Detect which cell encompasses the target text, then output its [X, Y] center coordinate. 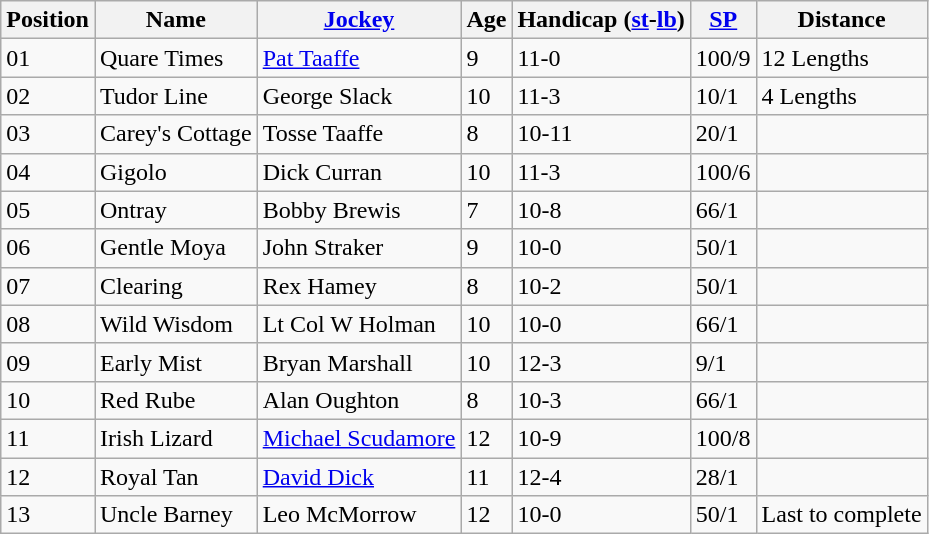
11-0 [601, 58]
Early Mist [176, 362]
Irish Lizard [176, 438]
06 [48, 248]
Leo McMorrow [359, 515]
Michael Scudamore [359, 438]
Gentle Moya [176, 248]
12-4 [601, 477]
Tosse Taaffe [359, 134]
20/1 [723, 134]
10-8 [601, 210]
Jockey [359, 20]
03 [48, 134]
Distance [842, 20]
Last to complete [842, 515]
SP [723, 20]
10-2 [601, 286]
Tudor Line [176, 96]
Age [486, 20]
100/9 [723, 58]
Quare Times [176, 58]
01 [48, 58]
Carey's Cottage [176, 134]
Red Rube [176, 400]
Name [176, 20]
Handicap (st-lb) [601, 20]
4 Lengths [842, 96]
Bryan Marshall [359, 362]
09 [48, 362]
Position [48, 20]
Lt Col W Holman [359, 324]
Clearing [176, 286]
Royal Tan [176, 477]
12-3 [601, 362]
10/1 [723, 96]
100/6 [723, 172]
Uncle Barney [176, 515]
10-11 [601, 134]
05 [48, 210]
Pat Taaffe [359, 58]
02 [48, 96]
Bobby Brewis [359, 210]
13 [48, 515]
04 [48, 172]
10-3 [601, 400]
Ontray [176, 210]
Dick Curran [359, 172]
Alan Oughton [359, 400]
7 [486, 210]
John Straker [359, 248]
12 Lengths [842, 58]
07 [48, 286]
100/8 [723, 438]
Rex Hamey [359, 286]
Gigolo [176, 172]
10-9 [601, 438]
08 [48, 324]
Wild Wisdom [176, 324]
9/1 [723, 362]
George Slack [359, 96]
28/1 [723, 477]
David Dick [359, 477]
